Find where the given text appears and provide that cell's center as [x, y] coordinate. 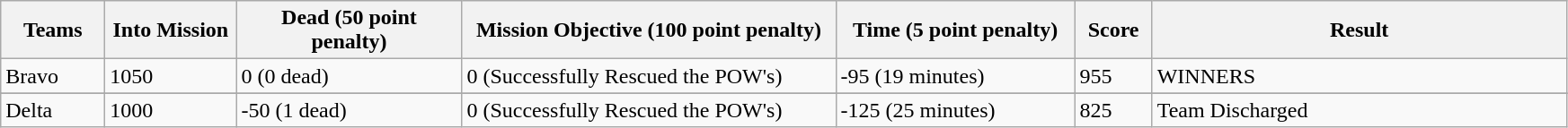
825 [1113, 110]
-50 (1 dead) [349, 110]
WINNERS [1359, 76]
Delta [53, 110]
Teams [53, 30]
0 (0 dead) [349, 76]
-125 (25 minutes) [955, 110]
Result [1359, 30]
Score [1113, 30]
Time (5 point penalty) [955, 30]
Team Discharged [1359, 110]
955 [1113, 76]
Dead (50 point penalty) [349, 30]
Into Mission [171, 30]
Bravo [53, 76]
1000 [171, 110]
Mission Objective (100 point penalty) [649, 30]
1050 [171, 76]
-95 (19 minutes) [955, 76]
